Scan for the cell matching the given text and deliver its [X, Y] coordinate at center. 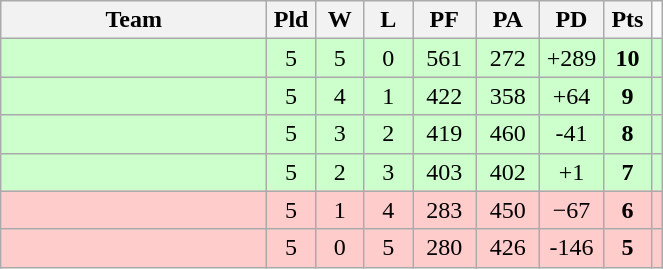
Pld [292, 20]
402 [508, 172]
+289 [572, 58]
+64 [572, 96]
7 [628, 172]
−67 [572, 210]
6 [628, 210]
280 [444, 248]
W [340, 20]
403 [444, 172]
460 [508, 134]
426 [508, 248]
8 [628, 134]
9 [628, 96]
10 [628, 58]
Pts [628, 20]
PF [444, 20]
419 [444, 134]
283 [444, 210]
PD [572, 20]
+1 [572, 172]
450 [508, 210]
561 [444, 58]
272 [508, 58]
Team [134, 20]
422 [444, 96]
-41 [572, 134]
PA [508, 20]
358 [508, 96]
-146 [572, 248]
L [388, 20]
